Output the [x, y] coordinate of the center of the cell containing the given text.  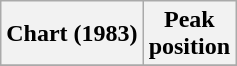
Peakposition [189, 34]
Chart (1983) [72, 34]
